Determine the (x, y) coordinate at the center of the cell enclosing the given text.  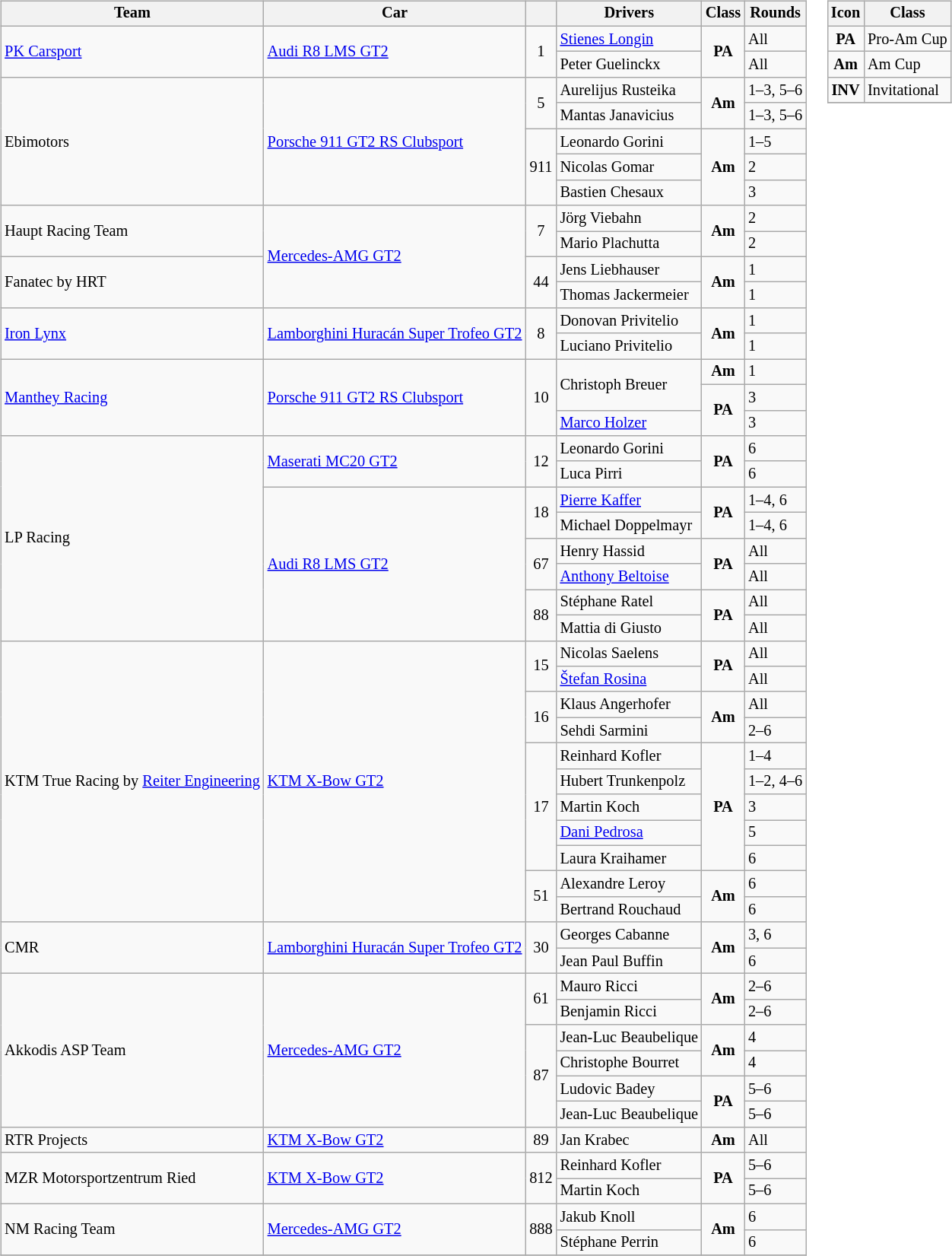
Nicolas Gomar (630, 167)
18 (541, 513)
1–2, 4–6 (776, 781)
Dani Pedrosa (630, 833)
KTM True Racing by Reiter Engineering (132, 781)
Fanatec by HRT (132, 281)
Mattia di Giusto (630, 628)
812 (541, 1178)
89 (541, 1140)
87 (541, 1076)
Mauro Ricci (630, 987)
911 (541, 167)
NM Racing Team (132, 1229)
Invitational (907, 91)
7 (541, 231)
Pierre Kaffer (630, 500)
Donovan Privitelio (630, 321)
61 (541, 1000)
Haupt Racing Team (132, 231)
67 (541, 563)
Anthony Beltoise (630, 577)
Jakub Knoll (630, 1216)
INV (846, 91)
51 (541, 896)
12 (541, 461)
Benjamin Ricci (630, 1012)
17 (541, 807)
CMR (132, 948)
Akkodis ASP Team (132, 1051)
Mantas Janavicius (630, 116)
Iron Lynx (132, 333)
Michael Doppelmayr (630, 526)
Am Cup (907, 65)
PK Carsport (132, 52)
Nicolas Saelens (630, 653)
Rounds (776, 14)
MZR Motorsportzentrum Ried (132, 1178)
10 (541, 397)
Mario Plachutta (630, 244)
15 (541, 666)
888 (541, 1229)
Jörg Viebahn (630, 218)
88 (541, 615)
Manthey Racing (132, 397)
RTR Projects (132, 1140)
30 (541, 948)
Luciano Privitelio (630, 346)
Luca Pirri (630, 474)
Stéphane Ratel (630, 603)
Marco Holzer (630, 423)
Ebimotors (132, 141)
44 (541, 281)
Klaus Angerhofer (630, 704)
Drivers (630, 14)
Georges Cabanne (630, 935)
1–5 (776, 141)
Bastien Chesaux (630, 192)
Hubert Trunkenpolz (630, 781)
Jens Liebhauser (630, 269)
1–4 (776, 756)
Icon (846, 14)
Bertrand Rouchaud (630, 910)
Thomas Jackermeier (630, 295)
Laura Kraihamer (630, 858)
Ludovic Badey (630, 1089)
Christophe Bourret (630, 1064)
Alexandre Leroy (630, 884)
Jean Paul Buffin (630, 961)
8 (541, 333)
Peter Guelinckx (630, 65)
Christoph Breuer (630, 385)
Team (132, 14)
Sehdi Sarmini (630, 730)
Henry Hassid (630, 551)
Stienes Longin (630, 39)
16 (541, 717)
Car (395, 14)
Maserati MC20 GT2 (395, 461)
Pro-Am Cup (907, 39)
Aurelijus Rusteika (630, 91)
Štefan Rosina (630, 679)
3, 6 (776, 935)
Jan Krabec (630, 1140)
Stéphane Perrin (630, 1242)
LP Racing (132, 539)
